Pinpoint the cell where the given text exists, returning its (x, y) midpoint coordinate. 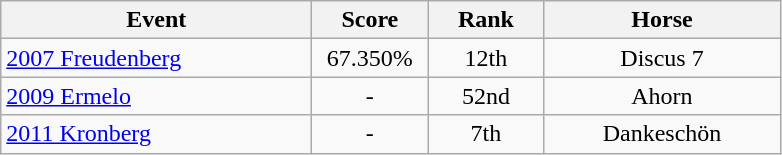
Event (156, 20)
Score (370, 20)
Horse (662, 20)
67.350% (370, 58)
7th (486, 134)
Ahorn (662, 96)
12th (486, 58)
Discus 7 (662, 58)
Rank (486, 20)
Dankeschön (662, 134)
2009 Ermelo (156, 96)
2011 Kronberg (156, 134)
2007 Freudenberg (156, 58)
52nd (486, 96)
